Scan for the cell matching the given text and deliver its [X, Y] coordinate at center. 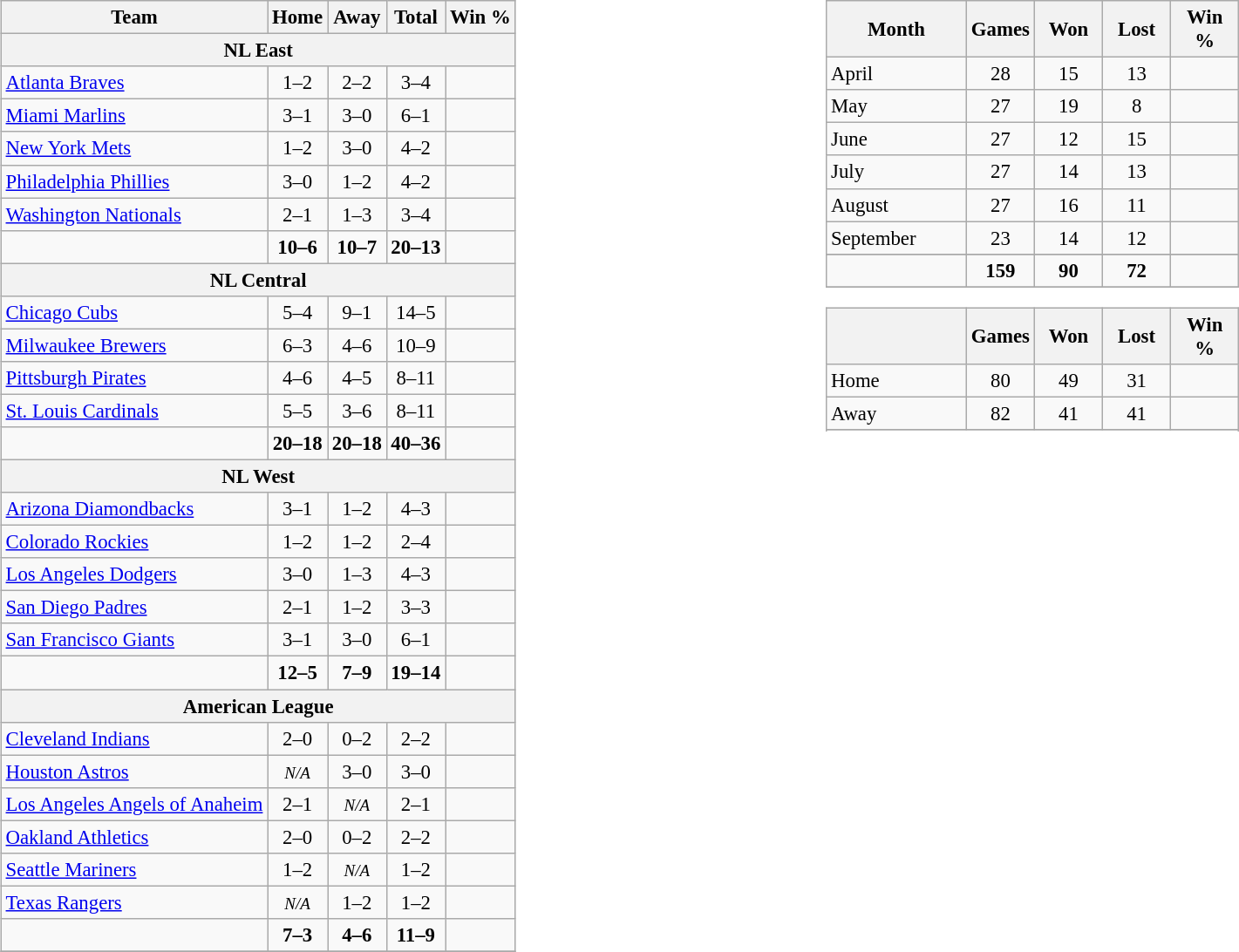
Cleveland Indians [134, 738]
Los Angeles Dodgers [134, 575]
5–5 [298, 411]
6–3 [298, 345]
Texas Rangers [134, 902]
20–13 [416, 247]
Houston Astros [134, 772]
19 [1068, 106]
July [896, 172]
Pittsburgh Pirates [134, 378]
7–3 [298, 935]
San Diego Padres [134, 608]
4–5 [357, 378]
72 [1137, 270]
Los Angeles Angels of Anaheim [134, 804]
16 [1068, 205]
31 [1137, 381]
Miami Marlins [134, 116]
40–36 [416, 444]
New York Mets [134, 148]
2–4 [416, 542]
June [896, 139]
NL East [258, 51]
11–9 [416, 935]
Total [416, 17]
April [896, 74]
3–6 [357, 411]
NL West [258, 476]
NL Central [258, 280]
August [896, 205]
American League [258, 705]
St. Louis Cardinals [134, 411]
7–9 [357, 673]
10–9 [416, 345]
May [896, 106]
Month [896, 30]
80 [1000, 381]
8 [1137, 106]
Oakland Athletics [134, 837]
Atlanta Braves [134, 83]
3–3 [416, 608]
90 [1068, 270]
10–6 [298, 247]
12–5 [298, 673]
19–14 [416, 673]
Seattle Mariners [134, 869]
Milwaukee Brewers [134, 345]
San Francisco Giants [134, 640]
September [896, 238]
14–5 [416, 312]
10–7 [357, 247]
159 [1000, 270]
28 [1000, 74]
Philadelphia Phillies [134, 181]
Team [134, 17]
82 [1000, 413]
Chicago Cubs [134, 312]
Colorado Rockies [134, 542]
Washington Nationals [134, 214]
23 [1000, 238]
Arizona Diamondbacks [134, 509]
9–1 [357, 312]
49 [1068, 381]
5–4 [298, 312]
11 [1137, 205]
